Return the (X, Y) coordinate for the center point of the cell that contains the specified text.  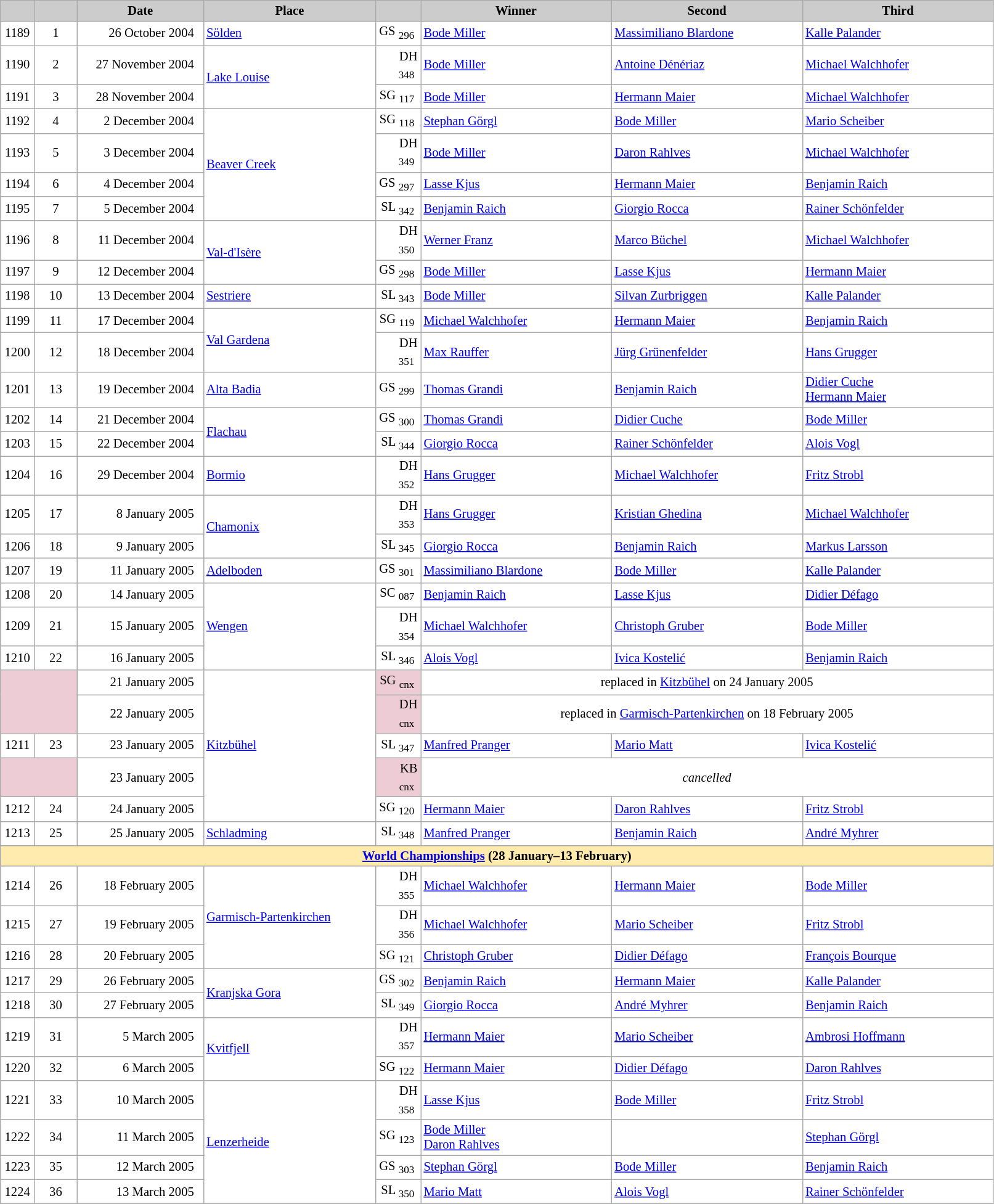
1198 (17, 296)
Werner Franz (516, 240)
27 February 2005 (141, 1005)
replaced in Kitzbühel on 24 January 2005 (706, 682)
13 March 2005 (141, 1191)
25 January 2005 (141, 833)
GS 299 (398, 390)
1219 (17, 1037)
Val Gardena (290, 340)
1199 (17, 321)
DH 351 (398, 351)
Sestriere (290, 296)
Second (707, 10)
Bode Miller Daron Rahlves (516, 1137)
1190 (17, 65)
1211 (17, 746)
9 (56, 271)
33 (56, 1100)
Max Rauffer (516, 351)
Third (898, 10)
Lenzerheide (290, 1142)
Marco Büchel (707, 240)
François Bourque (898, 957)
5 (56, 153)
Beaver Creek (290, 165)
13 December 2004 (141, 296)
1195 (17, 208)
Place (290, 10)
10 (56, 296)
17 (56, 514)
22 (56, 658)
23 (56, 746)
20 February 2005 (141, 957)
SG cnx (398, 682)
19 (56, 570)
8 January 2005 (141, 514)
DH 358 (398, 1100)
Sölden (290, 33)
Winner (516, 10)
5 March 2005 (141, 1037)
Kranjska Gora (290, 993)
GS 300 (398, 419)
16 January 2005 (141, 658)
SC 087 (398, 594)
1197 (17, 271)
29 (56, 980)
Lake Louise (290, 78)
1218 (17, 1005)
9 January 2005 (141, 546)
1202 (17, 419)
SG 122 (398, 1068)
24 (56, 809)
35 (56, 1168)
Kvitfjell (290, 1049)
SG 118 (398, 121)
12 March 2005 (141, 1168)
6 (56, 184)
SL 345 (398, 546)
1216 (17, 957)
1224 (17, 1191)
1210 (17, 658)
30 (56, 1005)
Silvan Zurbriggen (707, 296)
1 (56, 33)
DH cnx (398, 714)
18 (56, 546)
SL 349 (398, 1005)
1196 (17, 240)
SG 117 (398, 96)
34 (56, 1137)
Markus Larsson (898, 546)
1191 (17, 96)
19 December 2004 (141, 390)
11 December 2004 (141, 240)
Didier Cuche Hermann Maier (898, 390)
26 February 2005 (141, 980)
Val-d'Isère (290, 253)
Garmisch-Partenkirchen (290, 917)
28 November 2004 (141, 96)
11 (56, 321)
12 (56, 351)
DH 354 (398, 626)
4 December 2004 (141, 184)
SG 121 (398, 957)
24 January 2005 (141, 809)
DH 352 (398, 475)
2 December 2004 (141, 121)
21 January 2005 (141, 682)
Alta Badia (290, 390)
SL 350 (398, 1191)
13 (56, 390)
Flachau (290, 432)
1207 (17, 570)
DH 357 (398, 1037)
26 October 2004 (141, 33)
Adelboden (290, 570)
10 March 2005 (141, 1100)
7 (56, 208)
Wengen (290, 626)
1205 (17, 514)
25 (56, 833)
4 (56, 121)
15 (56, 444)
8 (56, 240)
1206 (17, 546)
14 (56, 419)
1215 (17, 925)
1208 (17, 594)
Jürg Grünenfelder (707, 351)
GS 296 (398, 33)
DH 349 (398, 153)
Schladming (290, 833)
1217 (17, 980)
1223 (17, 1168)
11 March 2005 (141, 1137)
DH 355 (398, 885)
cancelled (706, 777)
15 January 2005 (141, 626)
1213 (17, 833)
SG 119 (398, 321)
Antoine Dénériaz (707, 65)
11 January 2005 (141, 570)
Ambrosi Hoffmann (898, 1037)
1194 (17, 184)
GS 302 (398, 980)
28 (56, 957)
1222 (17, 1137)
16 (56, 475)
DH 350 (398, 240)
SG 120 (398, 809)
KB cnx (398, 777)
Date (141, 10)
GS 303 (398, 1168)
22 January 2005 (141, 714)
2 (56, 65)
1192 (17, 121)
GS 297 (398, 184)
1203 (17, 444)
20 (56, 594)
1204 (17, 475)
32 (56, 1068)
1220 (17, 1068)
GS 298 (398, 271)
SL 346 (398, 658)
1214 (17, 885)
18 December 2004 (141, 351)
1201 (17, 390)
Kristian Ghedina (707, 514)
Chamonix (290, 526)
27 (56, 925)
DH 348 (398, 65)
3 December 2004 (141, 153)
DH 356 (398, 925)
3 (56, 96)
21 (56, 626)
SL 344 (398, 444)
World Championships (28 January–13 February) (497, 856)
22 December 2004 (141, 444)
1189 (17, 33)
17 December 2004 (141, 321)
SL 347 (398, 746)
1200 (17, 351)
18 February 2005 (141, 885)
SG 123 (398, 1137)
DH 353 (398, 514)
1209 (17, 626)
SL 343 (398, 296)
21 December 2004 (141, 419)
1212 (17, 809)
1221 (17, 1100)
14 January 2005 (141, 594)
Bormio (290, 475)
Didier Cuche (707, 419)
6 March 2005 (141, 1068)
1193 (17, 153)
Kitzbühel (290, 746)
replaced in Garmisch-Partenkirchen on 18 February 2005 (706, 714)
26 (56, 885)
31 (56, 1037)
5 December 2004 (141, 208)
SL 342 (398, 208)
36 (56, 1191)
19 February 2005 (141, 925)
27 November 2004 (141, 65)
12 December 2004 (141, 271)
29 December 2004 (141, 475)
GS 301 (398, 570)
SL 348 (398, 833)
